Provide the (X, Y) coordinate of the cell's center where the given text is located.  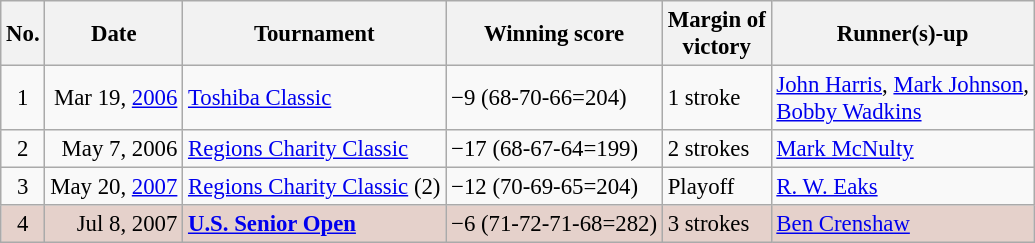
Regions Charity Classic (2) (314, 187)
Mark McNulty (902, 149)
3 (23, 187)
U.S. Senior Open (314, 224)
Winning score (554, 34)
Playoff (716, 187)
4 (23, 224)
2 (23, 149)
R. W. Eaks (902, 187)
John Harris, Mark Johnson, Bobby Wadkins (902, 98)
May 20, 2007 (114, 187)
1 (23, 98)
−6 (71-72-71-68=282) (554, 224)
−12 (70-69-65=204) (554, 187)
Toshiba Classic (314, 98)
Tournament (314, 34)
Regions Charity Classic (314, 149)
Runner(s)-up (902, 34)
−17 (68-67-64=199) (554, 149)
−9 (68-70-66=204) (554, 98)
May 7, 2006 (114, 149)
2 strokes (716, 149)
Ben Crenshaw (902, 224)
No. (23, 34)
3 strokes (716, 224)
Date (114, 34)
Jul 8, 2007 (114, 224)
Margin ofvictory (716, 34)
Mar 19, 2006 (114, 98)
1 stroke (716, 98)
